From the cell containing the given text, extract its center point as (x, y) coordinate. 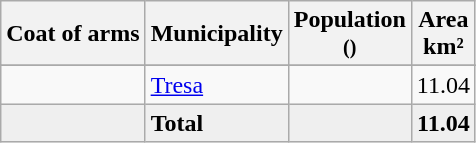
Population() (350, 34)
Tresa (216, 85)
Area km² (443, 34)
Coat of arms (73, 34)
Total (216, 123)
Municipality (216, 34)
